Return the (x, y) coordinate for the center point of the cell that contains the specified text.  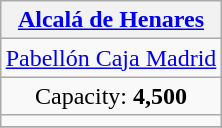
Pabellón Caja Madrid (111, 58)
Capacity: 4,500 (111, 96)
Alcalá de Henares (111, 20)
